Search for the cell housing the specified text and yield its (X, Y) center coordinate. 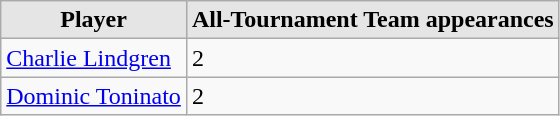
Dominic Toninato (94, 96)
Player (94, 20)
Charlie Lindgren (94, 58)
All-Tournament Team appearances (372, 20)
